Find where the given text appears and provide that cell's center as [X, Y] coordinate. 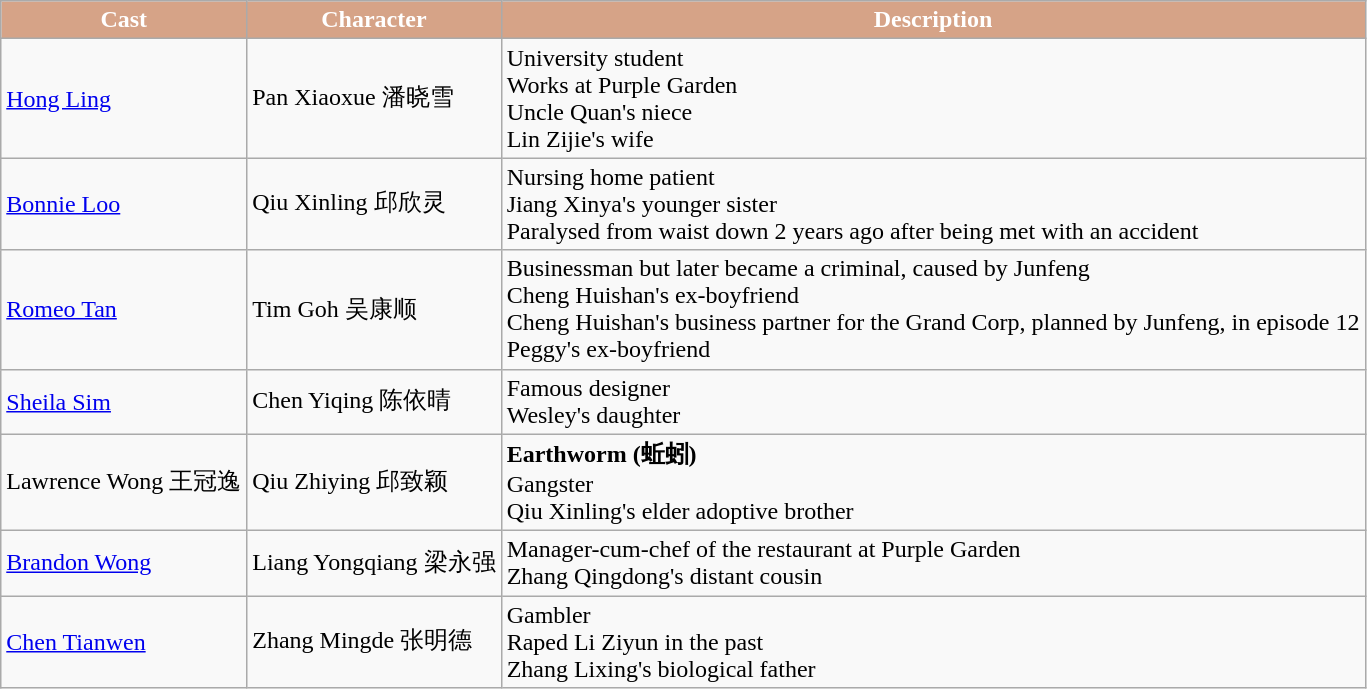
Famous designer Wesley's daughter [933, 402]
Chen Yiqing 陈依晴 [374, 402]
Bonnie Loo [124, 204]
Romeo Tan [124, 310]
Manager-cum-chef of the restaurant at Purple Garden Zhang Qingdong's distant cousin [933, 564]
Chen Tianwen [124, 642]
Cast [124, 20]
Sheila Sim [124, 402]
Character [374, 20]
Description [933, 20]
Tim Goh 吴康顺 [374, 310]
Gambler Raped Li Ziyun in the past Zhang Lixing's biological father [933, 642]
Lawrence Wong 王冠逸 [124, 482]
Brandon Wong [124, 564]
Zhang Mingde 张明德 [374, 642]
Earthworm (蚯蚓) Gangster Qiu Xinling's elder adoptive brother [933, 482]
Hong Ling [124, 98]
Nursing home patient Jiang Xinya's younger sister Paralysed from waist down 2 years ago after being met with an accident [933, 204]
Liang Yongqiang 梁永强 [374, 564]
Qiu Xinling 邱欣灵 [374, 204]
University studentWorks at Purple GardenUncle Quan's nieceLin Zijie's wife [933, 98]
Pan Xiaoxue 潘晓雪 [374, 98]
Qiu Zhiying 邱致颖 [374, 482]
